Pinpoint the cell where the given text exists, returning its [x, y] midpoint coordinate. 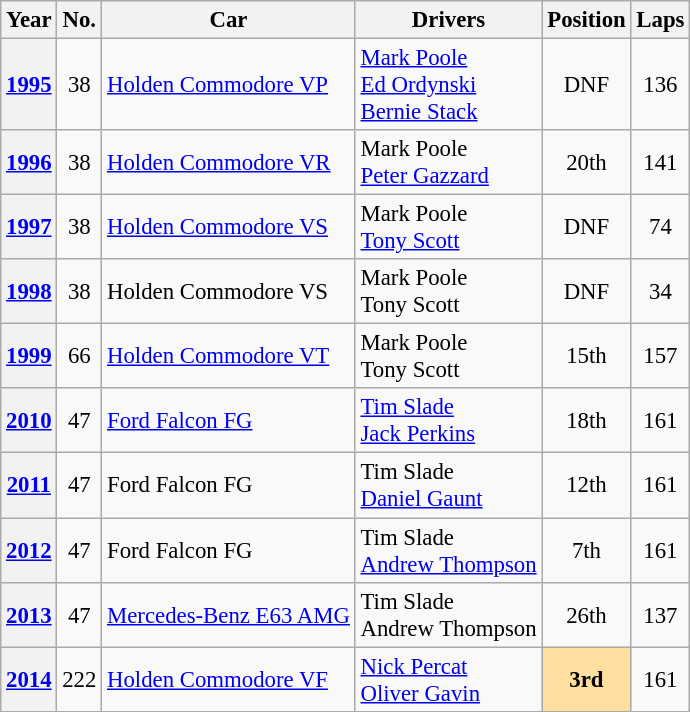
2010 [29, 420]
15th [586, 356]
Holden Commodore VF [229, 680]
Mercedes-Benz E63 AMG [229, 614]
Tim Slade Jack Perkins [448, 420]
1997 [29, 228]
2011 [29, 486]
12th [586, 486]
2013 [29, 614]
No. [80, 20]
3rd [586, 680]
Tim Slade Daniel Gaunt [448, 486]
Laps [660, 20]
26th [586, 614]
Mark Poole Peter Gazzard [448, 162]
157 [660, 356]
Year [29, 20]
141 [660, 162]
1998 [29, 292]
136 [660, 85]
Nick Percat Oliver Gavin [448, 680]
222 [80, 680]
Holden Commodore VP [229, 85]
1995 [29, 85]
2014 [29, 680]
2012 [29, 550]
Position [586, 20]
7th [586, 550]
Drivers [448, 20]
74 [660, 228]
Holden Commodore VT [229, 356]
1996 [29, 162]
Car [229, 20]
Mark Poole Ed Ordynski Bernie Stack [448, 85]
34 [660, 292]
Holden Commodore VR [229, 162]
20th [586, 162]
1999 [29, 356]
66 [80, 356]
18th [586, 420]
137 [660, 614]
